Return the (X, Y) coordinate for the center point of the cell that contains the specified text.  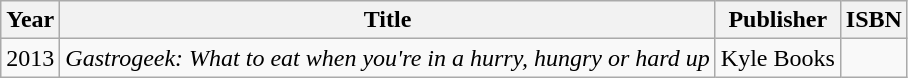
2013 (30, 58)
Year (30, 20)
Gastrogeek: What to eat when you're in a hurry, hungry or hard up (388, 58)
Publisher (778, 20)
Kyle Books (778, 58)
ISBN (874, 20)
Title (388, 20)
